Find where the given text appears and provide that cell's center as [X, Y] coordinate. 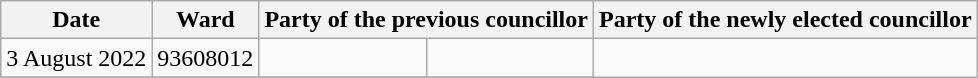
Ward [206, 20]
Date [76, 20]
Party of the newly elected councillor [785, 20]
Party of the previous councillor [426, 20]
3 August 2022 [76, 58]
93608012 [206, 58]
